Provide the [x, y] coordinate of the cell's center where the given text is located.  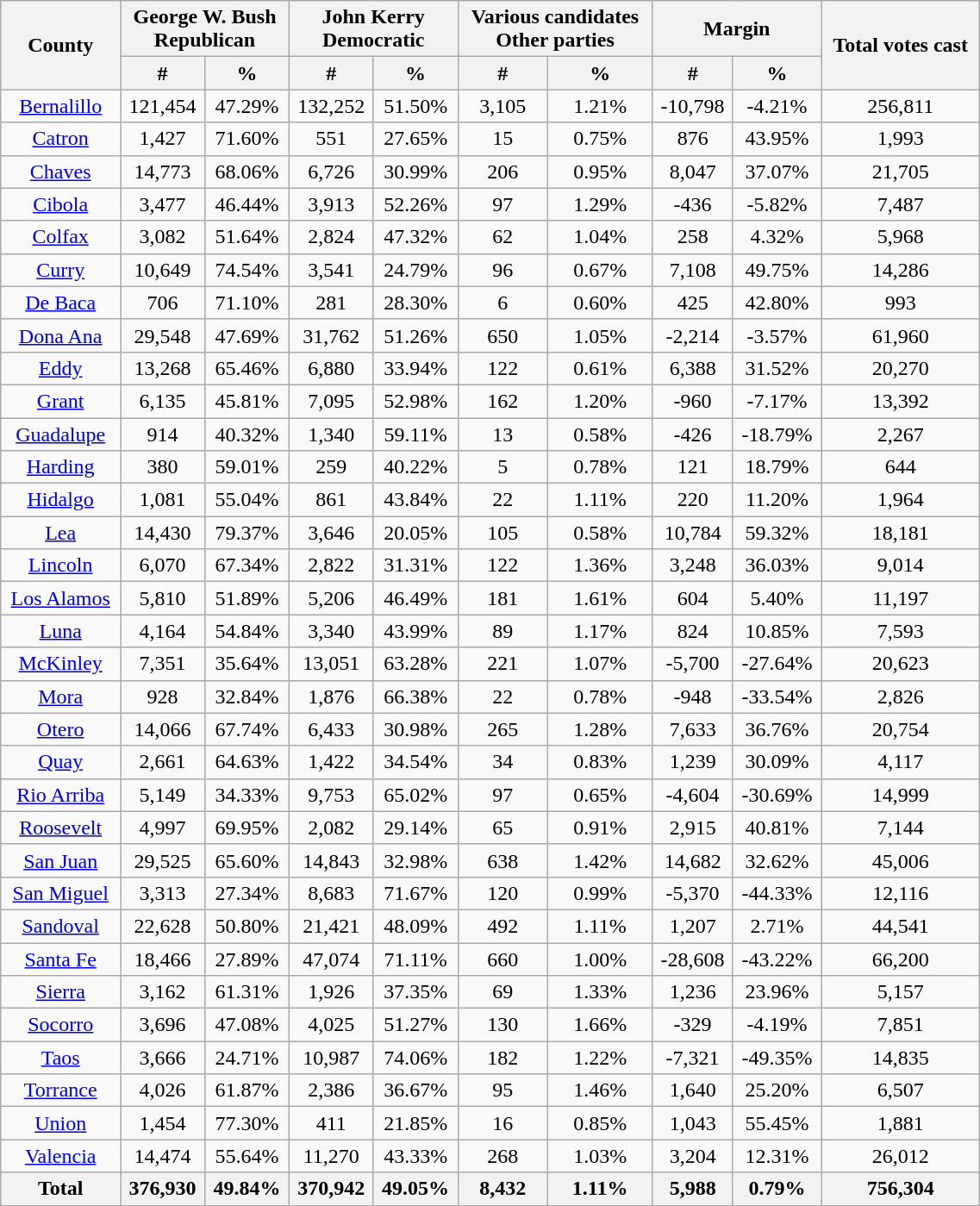
0.60% [600, 303]
County [60, 45]
14,430 [163, 533]
1.04% [600, 237]
Cibola [60, 204]
1.36% [600, 566]
32.62% [777, 860]
Total [60, 1189]
1.17% [600, 631]
380 [163, 467]
Catron [60, 139]
Bernalillo [60, 106]
89 [502, 631]
861 [331, 500]
20.05% [415, 533]
45,006 [901, 860]
1.29% [600, 204]
4,117 [901, 762]
8,683 [331, 893]
3,340 [331, 631]
San Miguel [60, 893]
7,633 [693, 729]
21.85% [415, 1123]
14,474 [163, 1156]
1.28% [600, 729]
59.01% [247, 467]
928 [163, 697]
3,541 [331, 270]
10,784 [693, 533]
604 [693, 598]
6,880 [331, 368]
1.22% [600, 1058]
1,422 [331, 762]
1,454 [163, 1123]
1,881 [901, 1123]
Taos [60, 1058]
-7.17% [777, 401]
105 [502, 533]
6,070 [163, 566]
Margin [737, 29]
-2,214 [693, 335]
551 [331, 139]
2,082 [331, 828]
74.06% [415, 1058]
67.34% [247, 566]
206 [502, 172]
71.11% [415, 959]
9,014 [901, 566]
18,181 [901, 533]
79.37% [247, 533]
-33.54% [777, 697]
95 [502, 1090]
492 [502, 926]
20,623 [901, 664]
0.91% [600, 828]
2,826 [901, 697]
4,164 [163, 631]
Curry [60, 270]
0.99% [600, 893]
6,388 [693, 368]
5,157 [901, 992]
1,236 [693, 992]
4.32% [777, 237]
-436 [693, 204]
65.60% [247, 860]
-10,798 [693, 106]
7,351 [163, 664]
411 [331, 1123]
20,270 [901, 368]
-43.22% [777, 959]
-44.33% [777, 893]
1,340 [331, 434]
4,025 [331, 1025]
3,162 [163, 992]
45.81% [247, 401]
3,105 [502, 106]
26,012 [901, 1156]
-18.79% [777, 434]
11,197 [901, 598]
Various candidatesOther parties [555, 29]
10,987 [331, 1058]
6 [502, 303]
0.95% [600, 172]
650 [502, 335]
10.85% [777, 631]
16 [502, 1123]
66.38% [415, 697]
2,915 [693, 828]
43.99% [415, 631]
-4.19% [777, 1025]
9,753 [331, 795]
13 [502, 434]
49.05% [415, 1189]
96 [502, 270]
71.10% [247, 303]
-3.57% [777, 335]
376,930 [163, 1189]
706 [163, 303]
Valencia [60, 1156]
1,640 [693, 1090]
121,454 [163, 106]
3,248 [693, 566]
3,313 [163, 893]
8,047 [693, 172]
69 [502, 992]
7,095 [331, 401]
1,043 [693, 1123]
Torrance [60, 1090]
55.45% [777, 1123]
23.96% [777, 992]
40.81% [777, 828]
1.66% [600, 1025]
1,876 [331, 697]
1.07% [600, 664]
14,835 [901, 1058]
5,206 [331, 598]
0.85% [600, 1123]
-30.69% [777, 795]
28.30% [415, 303]
34.54% [415, 762]
1.20% [600, 401]
3,204 [693, 1156]
1.61% [600, 598]
824 [693, 631]
4,026 [163, 1090]
Mora [60, 697]
24.71% [247, 1058]
14,066 [163, 729]
638 [502, 860]
54.84% [247, 631]
77.30% [247, 1123]
55.64% [247, 1156]
5 [502, 467]
1.00% [600, 959]
66,200 [901, 959]
-5,700 [693, 664]
162 [502, 401]
14,682 [693, 860]
Chaves [60, 172]
3,082 [163, 237]
42.80% [777, 303]
Roosevelt [60, 828]
47.69% [247, 335]
-329 [693, 1025]
Quay [60, 762]
5,810 [163, 598]
37.35% [415, 992]
34.33% [247, 795]
John KerryDemocratic [373, 29]
182 [502, 1058]
31.52% [777, 368]
63.28% [415, 664]
120 [502, 893]
McKinley [60, 664]
220 [693, 500]
Hidalgo [60, 500]
3,646 [331, 533]
29,525 [163, 860]
65.46% [247, 368]
1.42% [600, 860]
1,081 [163, 500]
62 [502, 237]
52.98% [415, 401]
32.84% [247, 697]
59.11% [415, 434]
21,705 [901, 172]
1,993 [901, 139]
Lincoln [60, 566]
65.02% [415, 795]
27.89% [247, 959]
46.44% [247, 204]
San Juan [60, 860]
425 [693, 303]
281 [331, 303]
Sierra [60, 992]
7,487 [901, 204]
259 [331, 467]
Union [60, 1123]
2,822 [331, 566]
18,466 [163, 959]
Harding [60, 467]
3,913 [331, 204]
-948 [693, 697]
40.32% [247, 434]
8,432 [502, 1189]
256,811 [901, 106]
370,942 [331, 1189]
47.32% [415, 237]
71.60% [247, 139]
6,135 [163, 401]
47,074 [331, 959]
40.22% [415, 467]
Otero [60, 729]
24.79% [415, 270]
268 [502, 1156]
221 [502, 664]
43.84% [415, 500]
61.87% [247, 1090]
30.09% [777, 762]
29.14% [415, 828]
660 [502, 959]
1.05% [600, 335]
130 [502, 1025]
1,239 [693, 762]
51.26% [415, 335]
0.75% [600, 139]
35.64% [247, 664]
Total votes cast [901, 45]
21,421 [331, 926]
1,207 [693, 926]
51.27% [415, 1025]
5,149 [163, 795]
10,649 [163, 270]
Guadalupe [60, 434]
29,548 [163, 335]
5,968 [901, 237]
47.29% [247, 106]
14,999 [901, 795]
Socorro [60, 1025]
Santa Fe [60, 959]
0.61% [600, 368]
27.65% [415, 139]
12,116 [901, 893]
20,754 [901, 729]
De Baca [60, 303]
13,051 [331, 664]
27.34% [247, 893]
4,997 [163, 828]
2,824 [331, 237]
Los Alamos [60, 598]
43.95% [777, 139]
-7,321 [693, 1058]
2,386 [331, 1090]
-4.21% [777, 106]
1.03% [600, 1156]
71.67% [415, 893]
22,628 [163, 926]
7,144 [901, 828]
59.32% [777, 533]
43.33% [415, 1156]
-5.82% [777, 204]
1.33% [600, 992]
-5,370 [693, 893]
132,252 [331, 106]
49.75% [777, 270]
0.67% [600, 270]
258 [693, 237]
36.76% [777, 729]
-426 [693, 434]
13,392 [901, 401]
32.98% [415, 860]
49.84% [247, 1189]
5.40% [777, 598]
Colfax [60, 237]
-49.35% [777, 1058]
993 [901, 303]
-4,604 [693, 795]
52.26% [415, 204]
Rio Arriba [60, 795]
55.04% [247, 500]
2,267 [901, 434]
25.20% [777, 1090]
Luna [60, 631]
2,661 [163, 762]
34 [502, 762]
3,666 [163, 1058]
15 [502, 139]
Lea [60, 533]
48.09% [415, 926]
12.31% [777, 1156]
50.80% [247, 926]
Grant [60, 401]
36.67% [415, 1090]
30.98% [415, 729]
36.03% [777, 566]
18.79% [777, 467]
11,270 [331, 1156]
-960 [693, 401]
181 [502, 598]
1,427 [163, 139]
3,477 [163, 204]
68.06% [247, 172]
0.65% [600, 795]
121 [693, 467]
914 [163, 434]
6,726 [331, 172]
51.64% [247, 237]
37.07% [777, 172]
7,851 [901, 1025]
2.71% [777, 926]
644 [901, 467]
65 [502, 828]
14,773 [163, 172]
47.08% [247, 1025]
14,843 [331, 860]
61.31% [247, 992]
0.79% [777, 1189]
13,268 [163, 368]
1.46% [600, 1090]
64.63% [247, 762]
67.74% [247, 729]
44,541 [901, 926]
6,433 [331, 729]
1.21% [600, 106]
61,960 [901, 335]
31.31% [415, 566]
265 [502, 729]
1,964 [901, 500]
51.50% [415, 106]
51.89% [247, 598]
Eddy [60, 368]
-28,608 [693, 959]
14,286 [901, 270]
30.99% [415, 172]
7,108 [693, 270]
11.20% [777, 500]
69.95% [247, 828]
6,507 [901, 1090]
7,593 [901, 631]
0.83% [600, 762]
1,926 [331, 992]
31,762 [331, 335]
876 [693, 139]
Sandoval [60, 926]
33.94% [415, 368]
46.49% [415, 598]
5,988 [693, 1189]
-27.64% [777, 664]
74.54% [247, 270]
756,304 [901, 1189]
Dona Ana [60, 335]
George W. BushRepublican [205, 29]
3,696 [163, 1025]
